Extract the (X, Y) coordinate from the center of the cell holding the provided text.  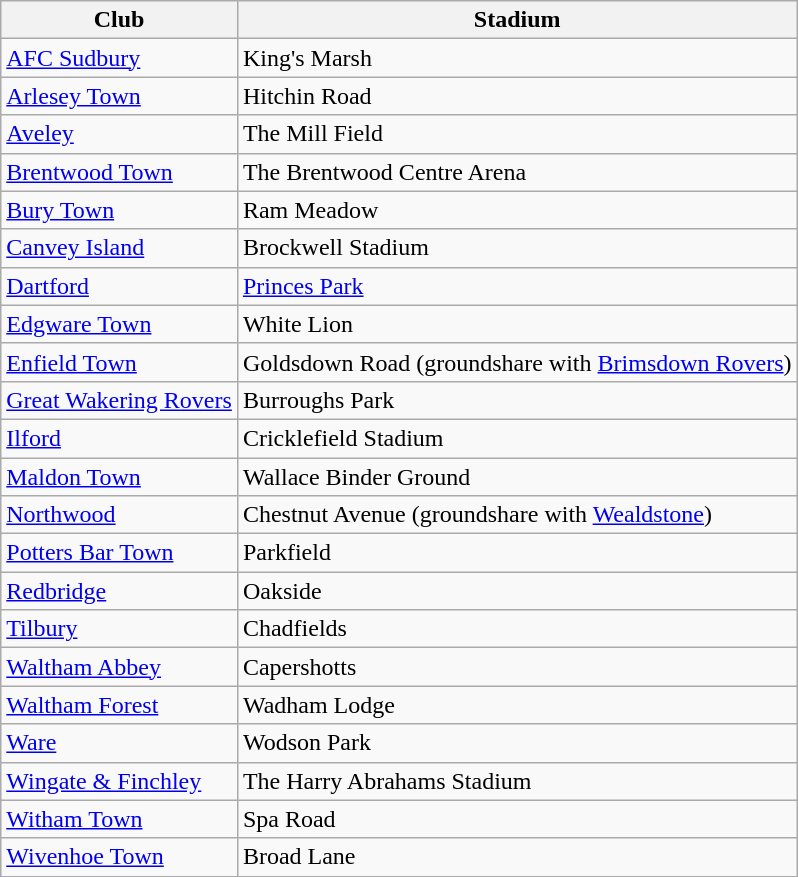
Spa Road (517, 819)
Ram Meadow (517, 210)
Waltham Abbey (120, 667)
Wadham Lodge (517, 705)
Broad Lane (517, 857)
Maldon Town (120, 477)
Edgware Town (120, 324)
Burroughs Park (517, 400)
Capershotts (517, 667)
Parkfield (517, 553)
The Harry Abrahams Stadium (517, 781)
AFC Sudbury (120, 58)
Dartford (120, 286)
Aveley (120, 134)
Enfield Town (120, 362)
Stadium (517, 20)
Wodson Park (517, 743)
Chadfields (517, 629)
Redbridge (120, 591)
King's Marsh (517, 58)
Brockwell Stadium (517, 248)
Chestnut Avenue (groundshare with Wealdstone) (517, 515)
Wingate & Finchley (120, 781)
Goldsdown Road (groundshare with Brimsdown Rovers) (517, 362)
Ware (120, 743)
Great Wakering Rovers (120, 400)
The Mill Field (517, 134)
Club (120, 20)
Northwood (120, 515)
The Brentwood Centre Arena (517, 172)
Tilbury (120, 629)
Ilford (120, 438)
Princes Park (517, 286)
Oakside (517, 591)
Canvey Island (120, 248)
White Lion (517, 324)
Wivenhoe Town (120, 857)
Arlesey Town (120, 96)
Brentwood Town (120, 172)
Hitchin Road (517, 96)
Bury Town (120, 210)
Witham Town (120, 819)
Cricklefield Stadium (517, 438)
Wallace Binder Ground (517, 477)
Waltham Forest (120, 705)
Potters Bar Town (120, 553)
